Provide the (x, y) coordinate of the cell's center where the given text is located.  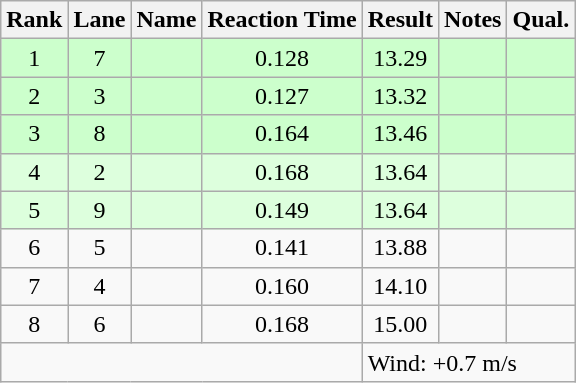
14.10 (400, 286)
0.149 (282, 210)
Name (166, 20)
Lane (100, 20)
13.46 (400, 134)
13.32 (400, 96)
0.141 (282, 248)
Wind: +0.7 m/s (468, 362)
13.88 (400, 248)
9 (100, 210)
1 (34, 58)
0.164 (282, 134)
Reaction Time (282, 20)
0.127 (282, 96)
13.29 (400, 58)
Notes (473, 20)
Result (400, 20)
Rank (34, 20)
0.160 (282, 286)
Qual. (541, 20)
0.128 (282, 58)
15.00 (400, 324)
